Determine the [x, y] coordinate at the center of the cell enclosing the given text.  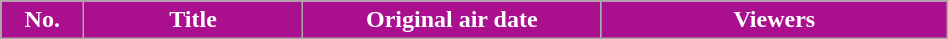
Original air date [452, 20]
No. [42, 20]
Viewers [774, 20]
Title [193, 20]
